Return the [x, y] coordinate for the center point of the cell that contains the specified text.  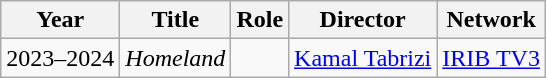
Title [176, 20]
2023–2024 [60, 58]
IRIB TV3 [492, 58]
Homeland [176, 58]
Role [260, 20]
Director [363, 20]
Network [492, 20]
Year [60, 20]
Kamal Tabrizi [363, 58]
